Determine the (x, y) coordinate at the center of the cell enclosing the given text.  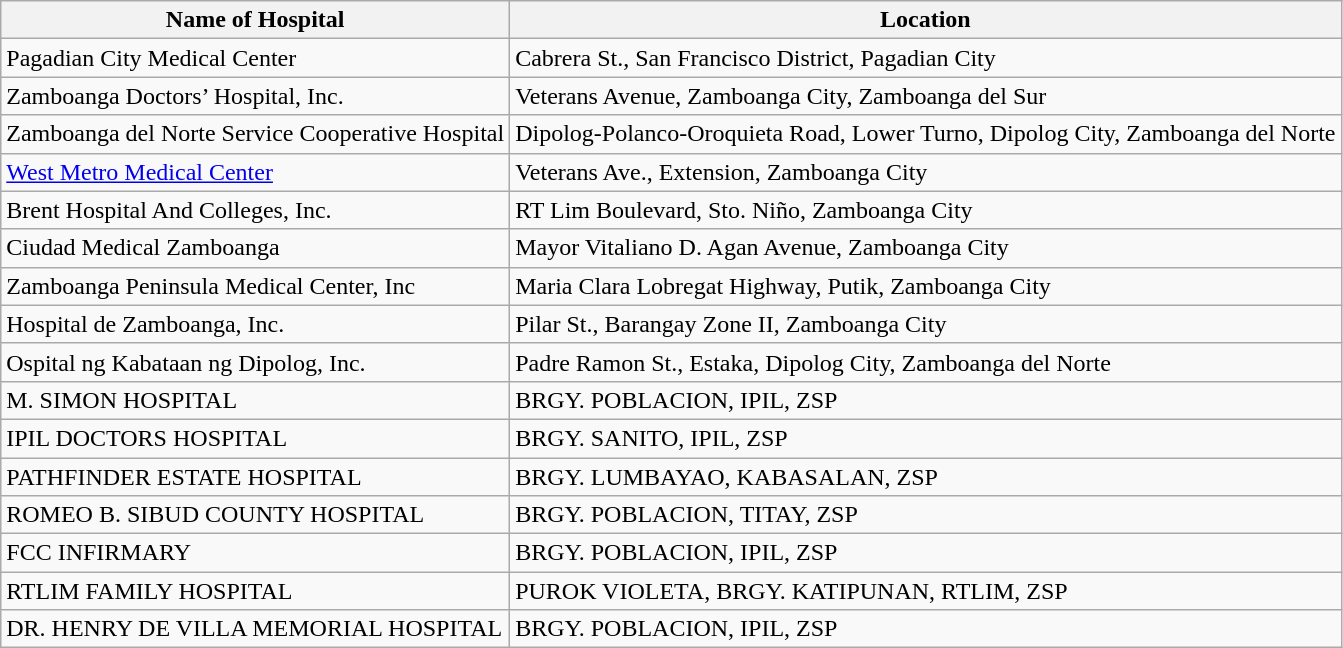
Cabrera St., San Francisco District, Pagadian City (926, 58)
Ospital ng Kabataan ng Dipolog, Inc. (256, 362)
Padre Ramon St., Estaka, Dipolog City, Zamboanga del Norte (926, 362)
Zamboanga Doctors’ Hospital, Inc. (256, 96)
Ciudad Medical Zamboanga (256, 248)
Zamboanga del Norte Service Cooperative Hospital (256, 134)
PATHFINDER ESTATE HOSPITAL (256, 477)
ROMEO B. SIBUD COUNTY HOSPITAL (256, 515)
West Metro Medical Center (256, 172)
Pagadian City Medical Center (256, 58)
DR. HENRY DE VILLA MEMORIAL HOSPITAL (256, 629)
M. SIMON HOSPITAL (256, 400)
Dipolog-Polanco-Oroquieta Road, Lower Turno, Dipolog City, Zamboanga del Norte (926, 134)
BRGY. LUMBAYAO, KABASALAN, ZSP (926, 477)
RT Lim Boulevard, Sto. Niño, Zamboanga City (926, 210)
Veterans Avenue, Zamboanga City, Zamboanga del Sur (926, 96)
Veterans Ave., Extension, Zamboanga City (926, 172)
BRGY. SANITO, IPIL, ZSP (926, 438)
Mayor Vitaliano D. Agan Avenue, Zamboanga City (926, 248)
Brent Hospital And Colleges, Inc. (256, 210)
PUROK VIOLETA, BRGY. KATIPUNAN, RTLIM, ZSP (926, 591)
IPIL DOCTORS HOSPITAL (256, 438)
RTLIM FAMILY HOSPITAL (256, 591)
FCC INFIRMARY (256, 553)
Location (926, 20)
Hospital de Zamboanga, Inc. (256, 324)
BRGY. POBLACION, TITAY, ZSP (926, 515)
Maria Clara Lobregat Highway, Putik, Zamboanga City (926, 286)
Zamboanga Peninsula Medical Center, Inc (256, 286)
Pilar St., Barangay Zone II, Zamboanga City (926, 324)
Name of Hospital (256, 20)
